Identify which cell holds the provided text, then report its (x, y) central coordinate. 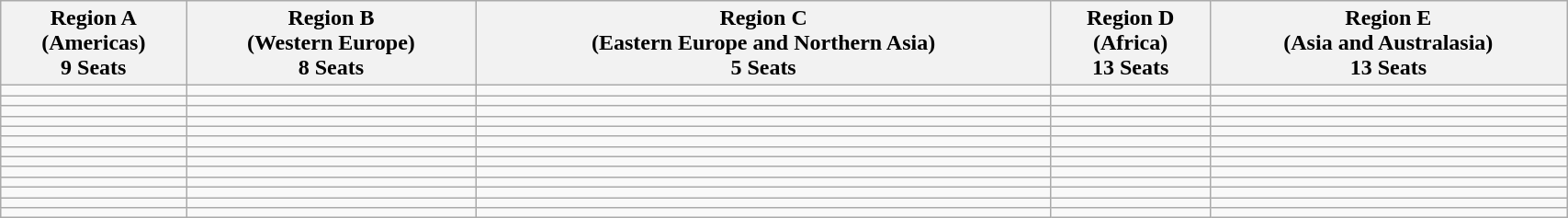
Region A (Americas) 9 Seats (94, 43)
Region D (Africa) 13 Seats (1130, 43)
Region E (Asia and Australasia) 13 Seats (1389, 43)
Region B (Western Europe) 8 Seats (331, 43)
Region C (Eastern Europe and Northern Asia) 5 Seats (763, 43)
